Scan for the cell matching the given text and deliver its [X, Y] coordinate at center. 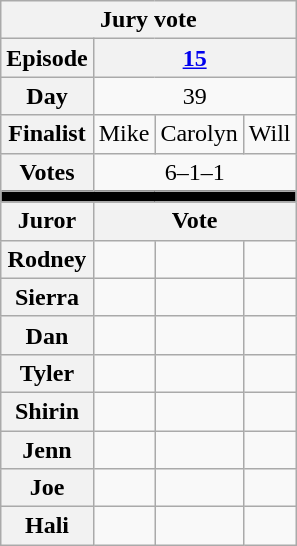
Sierra [47, 297]
Will [270, 134]
Juror [47, 221]
6–1–1 [194, 172]
Tyler [47, 373]
Episode [47, 58]
Hali [47, 526]
Votes [47, 172]
Day [47, 96]
Dan [47, 335]
Jury vote [148, 20]
39 [194, 96]
Shirin [47, 411]
Mike [124, 134]
15 [194, 58]
Rodney [47, 259]
Finalist [47, 134]
Carolyn [199, 134]
Jenn [47, 449]
Vote [194, 221]
Joe [47, 488]
